Scan for the cell matching the given text and deliver its (X, Y) coordinate at center. 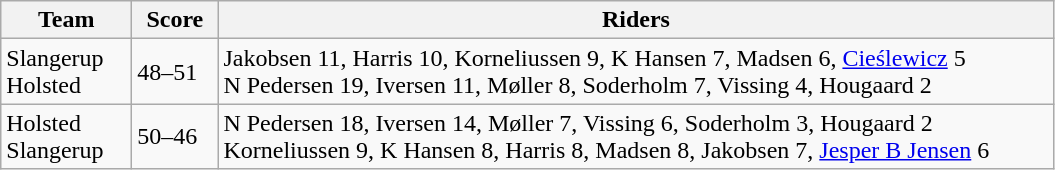
Riders (636, 20)
50–46 (175, 136)
Score (175, 20)
N Pedersen 18, Iversen 14, Møller 7, Vissing 6, Soderholm 3, Hougaard 2Korneliussen 9, K Hansen 8, Harris 8, Madsen 8, Jakobsen 7, Jesper B Jensen 6 (636, 136)
Jakobsen 11, Harris 10, Korneliussen 9, K Hansen 7, Madsen 6, Cieślewicz 5N Pedersen 19, Iversen 11, Møller 8, Soderholm 7, Vissing 4, Hougaard 2 (636, 72)
SlangerupHolsted (66, 72)
Team (66, 20)
HolstedSlangerup (66, 136)
48–51 (175, 72)
